Extract the (X, Y) coordinate from the center of the cell holding the provided text.  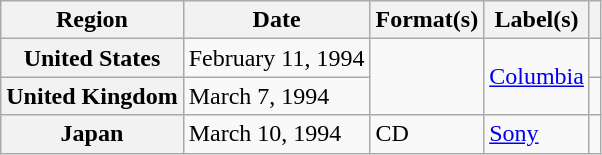
March 7, 1994 (276, 96)
Date (276, 20)
Format(s) (427, 20)
Label(s) (537, 20)
March 10, 1994 (276, 134)
United States (92, 58)
Region (92, 20)
February 11, 1994 (276, 58)
United Kingdom (92, 96)
Columbia (537, 77)
CD (427, 134)
Sony (537, 134)
Japan (92, 134)
